Pinpoint the cell where the given text exists, returning its (x, y) midpoint coordinate. 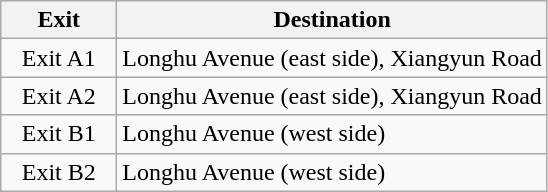
Exit A2 (59, 96)
Exit B1 (59, 134)
Exit (59, 20)
Exit B2 (59, 172)
Exit A1 (59, 58)
Destination (332, 20)
